Find where the given text appears and provide that cell's center as [X, Y] coordinate. 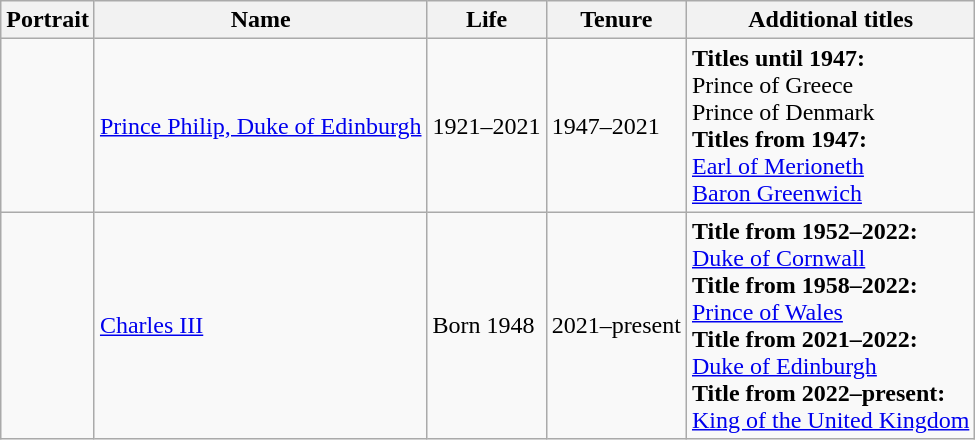
Portrait [48, 20]
Prince Philip, Duke of Edinburgh [260, 126]
Additional titles [830, 20]
Born 1948 [486, 326]
Titles until 1947:Prince of GreecePrince of DenmarkTitles from 1947:Earl of MerionethBaron Greenwich [830, 126]
2021–present [616, 326]
1947–2021 [616, 126]
Tenure [616, 20]
Name [260, 20]
Life [486, 20]
Charles III [260, 326]
1921–2021 [486, 126]
